Output the [x, y] coordinate of the center of the cell containing the given text.  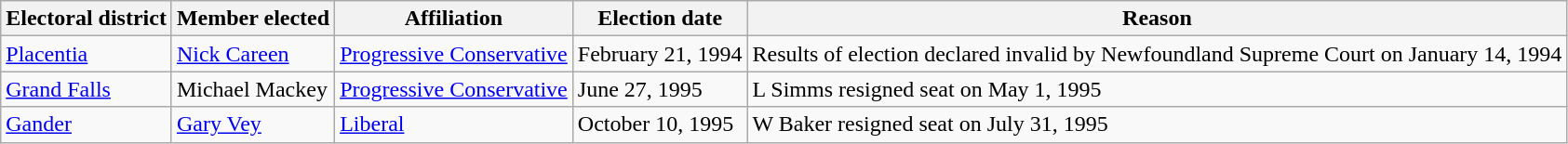
June 27, 1995 [660, 89]
Election date [660, 19]
Affiliation [454, 19]
Nick Careen [253, 54]
Gander [87, 124]
Gary Vey [253, 124]
Grand Falls [87, 89]
Michael Mackey [253, 89]
Member elected [253, 19]
L Simms resigned seat on May 1, 1995 [1158, 89]
October 10, 1995 [660, 124]
Placentia [87, 54]
February 21, 1994 [660, 54]
Reason [1158, 19]
Results of election declared invalid by Newfoundland Supreme Court on January 14, 1994 [1158, 54]
W Baker resigned seat on July 31, 1995 [1158, 124]
Liberal [454, 124]
Electoral district [87, 19]
